For the text-containing cell, return its midpoint in [X, Y] coordinate format. 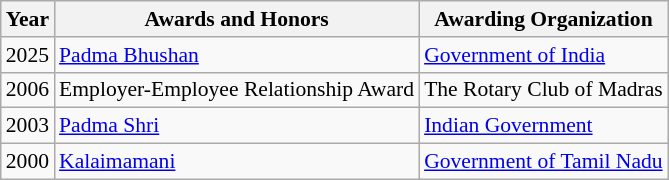
2003 [28, 126]
Year [28, 19]
Padma Shri [236, 126]
Government of Tamil Nadu [544, 162]
2006 [28, 90]
2000 [28, 162]
Indian Government [544, 126]
Kalaimamani [236, 162]
2025 [28, 55]
Government of India [544, 55]
Awarding Organization [544, 19]
Awards and Honors [236, 19]
Padma Bhushan [236, 55]
The Rotary Club of Madras [544, 90]
Employer-Employee Relationship Award [236, 90]
